Capture the cell that displays the provided text and extract its [X, Y] central coordinate. 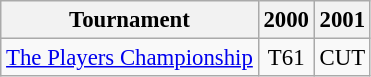
2001 [342, 20]
The Players Championship [130, 58]
CUT [342, 58]
T61 [286, 58]
2000 [286, 20]
Tournament [130, 20]
